Capture the cell that displays the provided text and extract its (X, Y) central coordinate. 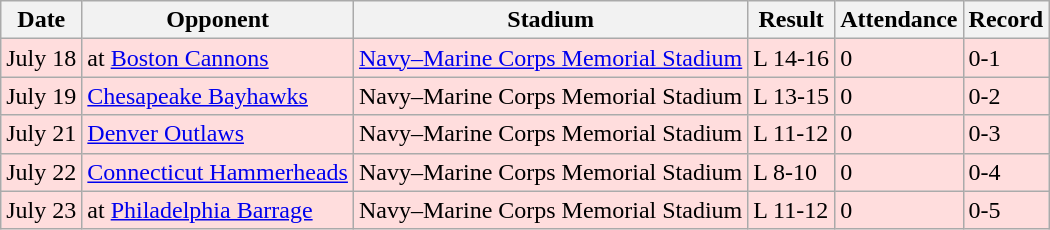
July 23 (42, 210)
Denver Outlaws (218, 134)
Date (42, 20)
July 21 (42, 134)
0-4 (1006, 172)
Opponent (218, 20)
L 14-16 (792, 58)
0-3 (1006, 134)
Result (792, 20)
July 19 (42, 96)
Chesapeake Bayhawks (218, 96)
L 13-15 (792, 96)
Record (1006, 20)
Connecticut Hammerheads (218, 172)
L 8-10 (792, 172)
Stadium (550, 20)
at Boston Cannons (218, 58)
0-5 (1006, 210)
Attendance (899, 20)
0-1 (1006, 58)
0-2 (1006, 96)
July 18 (42, 58)
at Philadelphia Barrage (218, 210)
July 22 (42, 172)
